For the text-containing cell, return its midpoint in [X, Y] coordinate format. 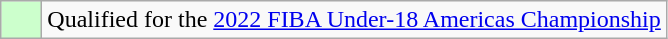
Qualified for the 2022 FIBA Under-18 Americas Championship [354, 20]
